Locate the cell with the specified text and output its (x, y) center coordinate. 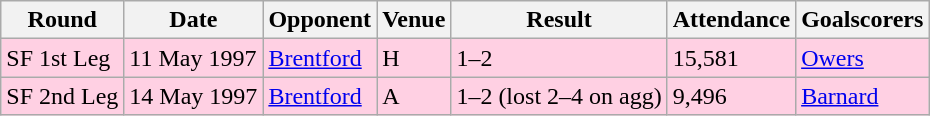
H (414, 58)
Venue (414, 20)
15,581 (731, 58)
Goalscorers (862, 20)
Date (194, 20)
Barnard (862, 96)
SF 2nd Leg (62, 96)
1–2 (lost 2–4 on agg) (559, 96)
Result (559, 20)
14 May 1997 (194, 96)
A (414, 96)
Owers (862, 58)
9,496 (731, 96)
Opponent (320, 20)
Round (62, 20)
1–2 (559, 58)
Attendance (731, 20)
11 May 1997 (194, 58)
SF 1st Leg (62, 58)
